Provide the (X, Y) coordinate of the cell's center where the given text is located.  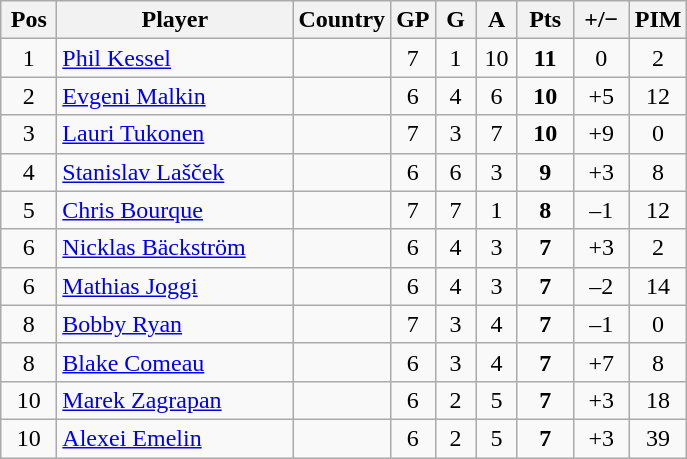
GP (413, 20)
14 (658, 286)
39 (658, 438)
+5 (601, 96)
11 (545, 58)
PIM (658, 20)
Stanislav Lašček (175, 172)
Chris Bourque (175, 210)
Country (342, 20)
Phil Kessel (175, 58)
Marek Zagrapan (175, 400)
A (496, 20)
Mathias Joggi (175, 286)
Nicklas Bäckström (175, 248)
G (456, 20)
+7 (601, 362)
Bobby Ryan (175, 324)
Player (175, 20)
Alexei Emelin (175, 438)
+9 (601, 134)
Pos (29, 20)
18 (658, 400)
Lauri Tukonen (175, 134)
Blake Comeau (175, 362)
Evgeni Malkin (175, 96)
9 (545, 172)
–2 (601, 286)
Pts (545, 20)
+/− (601, 20)
